Search for the cell housing the specified text and yield its [x, y] center coordinate. 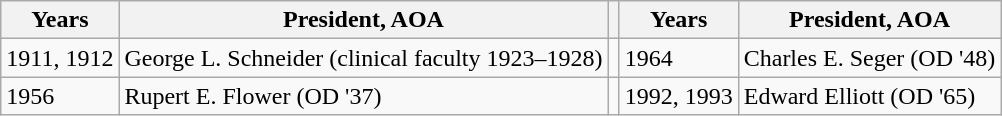
Rupert E. Flower (OD '37) [364, 96]
George L. Schneider (clinical faculty 1923–1928) [364, 58]
1911, 1912 [60, 58]
Edward Elliott (OD '65) [870, 96]
1964 [678, 58]
1992, 1993 [678, 96]
1956 [60, 96]
Charles E. Seger (OD '48) [870, 58]
